From the cell containing the given text, extract its center point as (X, Y) coordinate. 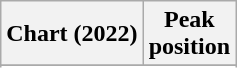
Chart (2022) (72, 34)
Peak position (189, 34)
